Detect which cell encompasses the target text, then output its [x, y] center coordinate. 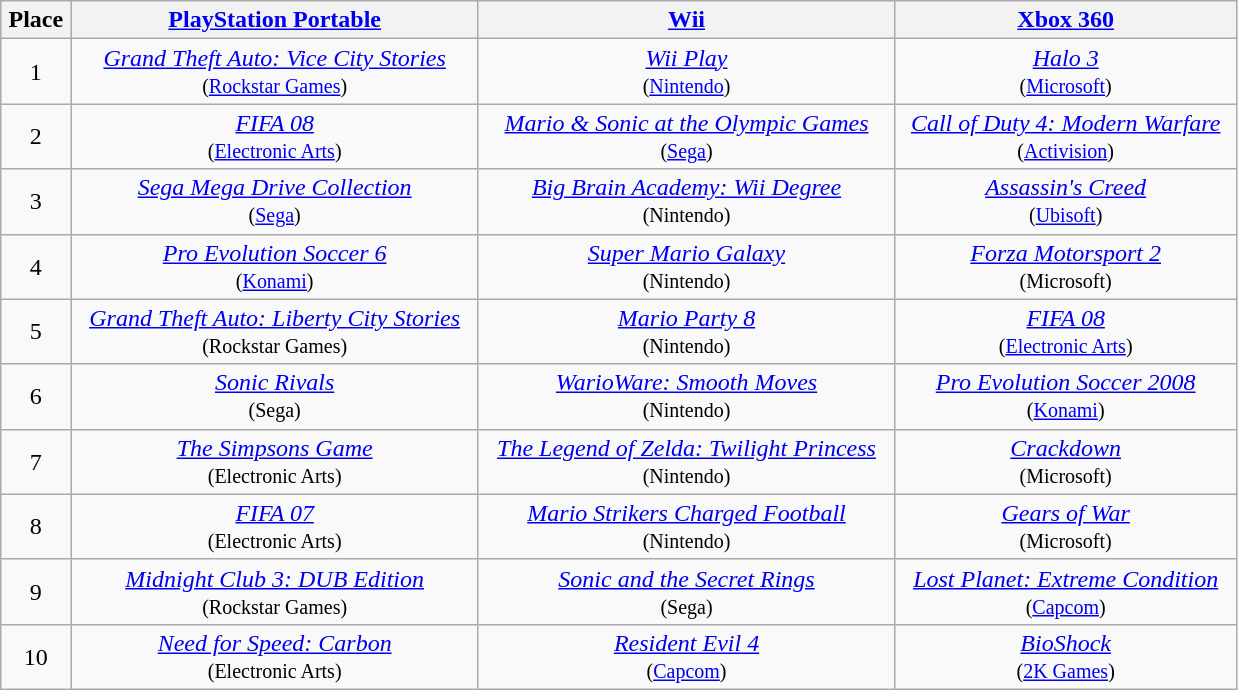
Grand Theft Auto: Vice City Stories(Rockstar Games) [275, 72]
WarioWare: Smooth Moves(Nintendo) [686, 396]
BioShock(2K Games) [1066, 656]
Sega Mega Drive Collection(Sega) [275, 202]
Pro Evolution Soccer 2008(Konami) [1066, 396]
The Legend of Zelda: Twilight Princess(Nintendo) [686, 462]
9 [36, 592]
Grand Theft Auto: Liberty City Stories(Rockstar Games) [275, 332]
10 [36, 656]
The Simpsons Game(Electronic Arts) [275, 462]
Assassin's Creed(Ubisoft) [1066, 202]
8 [36, 526]
Gears of War(Microsoft) [1066, 526]
Sonic and the Secret Rings(Sega) [686, 592]
Super Mario Galaxy(Nintendo) [686, 266]
3 [36, 202]
Big Brain Academy: Wii Degree(Nintendo) [686, 202]
7 [36, 462]
Resident Evil 4(Capcom) [686, 656]
Call of Duty 4: Modern Warfare(Activision) [1066, 136]
Place [36, 20]
Wii [686, 20]
2 [36, 136]
Lost Planet: Extreme Condition(Capcom) [1066, 592]
Need for Speed: Carbon(Electronic Arts) [275, 656]
Forza Motorsport 2(Microsoft) [1066, 266]
4 [36, 266]
PlayStation Portable [275, 20]
Mario Party 8(Nintendo) [686, 332]
Mario Strikers Charged Football(Nintendo) [686, 526]
Mario & Sonic at the Olympic Games(Sega) [686, 136]
Wii Play(Nintendo) [686, 72]
Halo 3(Microsoft) [1066, 72]
Midnight Club 3: DUB Edition(Rockstar Games) [275, 592]
Sonic Rivals(Sega) [275, 396]
Crackdown(Microsoft) [1066, 462]
FIFA 07(Electronic Arts) [275, 526]
Xbox 360 [1066, 20]
5 [36, 332]
1 [36, 72]
Pro Evolution Soccer 6(Konami) [275, 266]
6 [36, 396]
